Capture the cell that displays the provided text and extract its (x, y) central coordinate. 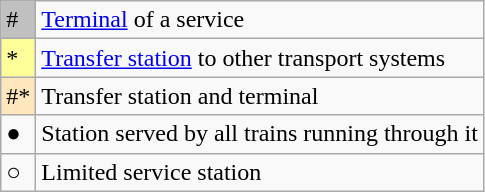
○ (18, 172)
Station served by all trains running through it (260, 134)
# (18, 20)
Transfer station to other transport systems (260, 58)
Limited service station (260, 172)
Terminal of a service (260, 20)
● (18, 134)
#* (18, 96)
* (18, 58)
Transfer station and terminal (260, 96)
